Return (x, y) of the center of cell containing provided text 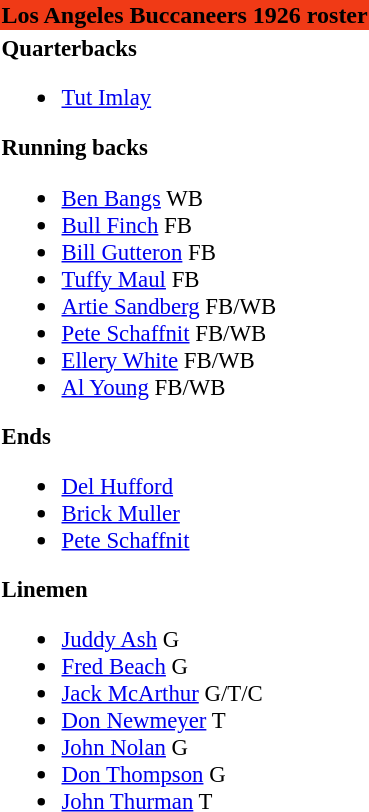
Los Angeles Buccaneers 1926 roster (184, 15)
